Scan for the cell matching the given text and deliver its [x, y] coordinate at center. 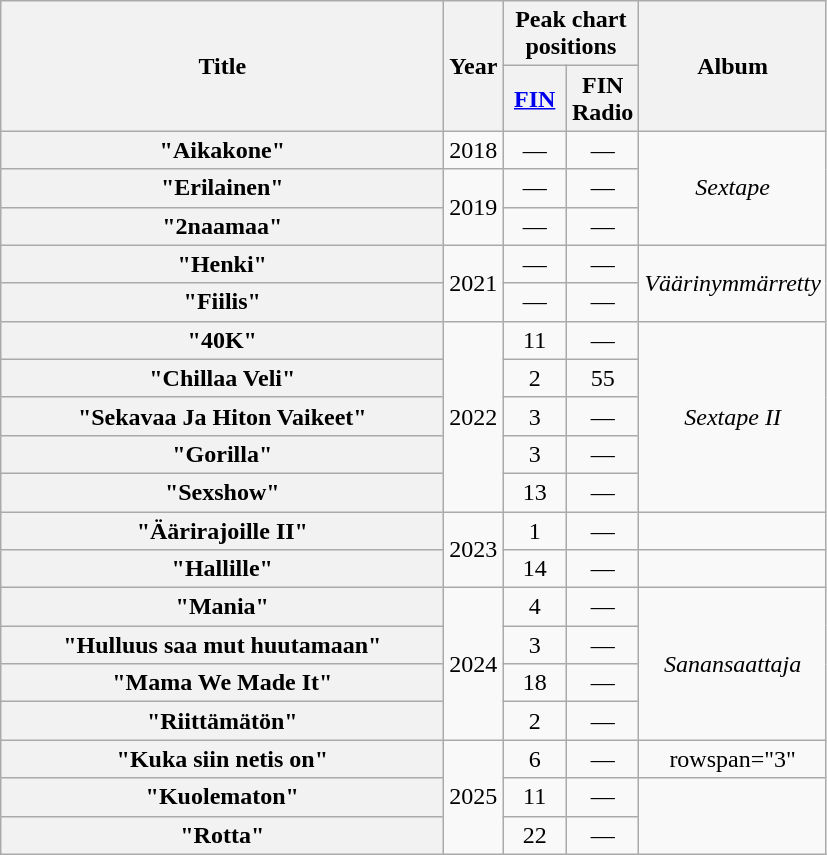
2024 [474, 664]
"40K" [222, 340]
"Henki" [222, 264]
"Erilainen" [222, 188]
FIN [535, 98]
Sextape [732, 188]
"Kuka siin netis on" [222, 759]
2023 [474, 550]
Sanansaattaja [732, 664]
Title [222, 66]
Sextape II [732, 416]
"Kuolematon" [222, 797]
rowspan="3" [732, 759]
"Sekavaa Ja Hiton Vaikeet" [222, 416]
Year [474, 66]
2022 [474, 416]
"Chillaa Veli" [222, 378]
"Rotta" [222, 835]
2019 [474, 207]
1 [535, 531]
2021 [474, 283]
"2naamaa" [222, 226]
Album [732, 66]
"Mania" [222, 607]
"Hallille" [222, 569]
Väärinymmärretty [732, 283]
"Fiilis" [222, 302]
"Sexshow" [222, 492]
FIN Radio [602, 98]
"Äärirajoille II" [222, 531]
55 [602, 378]
22 [535, 835]
Peak chart positions [571, 34]
2018 [474, 150]
18 [535, 683]
"Hulluus saa mut huutamaan" [222, 645]
2025 [474, 797]
"Riittämätön" [222, 721]
13 [535, 492]
4 [535, 607]
14 [535, 569]
"Aikakone" [222, 150]
6 [535, 759]
"Mama We Made It" [222, 683]
"Gorilla" [222, 454]
